For the text-containing cell, return its midpoint in (X, Y) coordinate format. 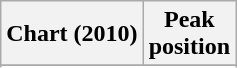
Peakposition (189, 34)
Chart (2010) (72, 34)
